Locate the cell with the specified text and output its (x, y) center coordinate. 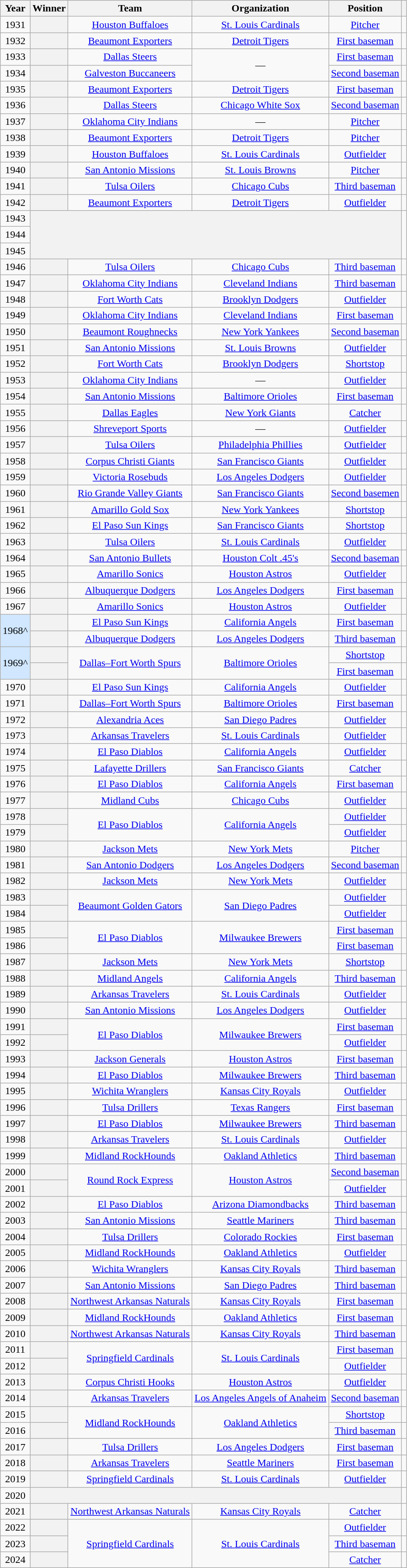
1964 (15, 558)
Winner (49, 8)
2011 (15, 1350)
1966 (15, 590)
2020 (15, 1495)
Second basemen (365, 493)
1949 (15, 315)
Philadelphia Phillies (261, 445)
2000 (15, 1172)
1951 (15, 348)
1995 (15, 1091)
1988 (15, 978)
1953 (15, 380)
Beaumont Golden Gators (130, 905)
1960 (15, 493)
Corpus Christi Hooks (130, 1382)
1954 (15, 396)
1961 (15, 510)
2001 (15, 1188)
1974 (15, 752)
1983 (15, 897)
1938 (15, 138)
Shreveport Sports (130, 428)
1945 (15, 251)
2019 (15, 1479)
1976 (15, 784)
Midland Cubs (130, 800)
Amarillo Gold Sox (130, 510)
Rio Grande Valley Giants (130, 493)
2002 (15, 1204)
2012 (15, 1366)
1985 (15, 929)
2015 (15, 1414)
1980 (15, 849)
1996 (15, 1107)
2003 (15, 1220)
1993 (15, 1059)
Position (365, 8)
Chicago White Sox (261, 105)
1999 (15, 1156)
2009 (15, 1317)
1931 (15, 25)
2022 (15, 1528)
Dallas Eagles (130, 412)
San Antonio Bullets (130, 558)
1939 (15, 154)
2014 (15, 1398)
1934 (15, 73)
1992 (15, 1043)
Year (15, 8)
1937 (15, 121)
1968^ (15, 631)
2016 (15, 1430)
Houston Colt .45's (261, 558)
2021 (15, 1512)
Alexandria Aces (130, 720)
1977 (15, 800)
1990 (15, 1011)
1967 (15, 606)
1948 (15, 299)
1998 (15, 1140)
1936 (15, 105)
1987 (15, 962)
2017 (15, 1447)
1997 (15, 1123)
1965 (15, 574)
Lafayette Drillers (130, 768)
Galveston Buccaneers (130, 73)
Organization (261, 8)
Arizona Diamondbacks (261, 1204)
1933 (15, 57)
2024 (15, 1560)
2007 (15, 1285)
2008 (15, 1301)
1941 (15, 186)
1972 (15, 720)
1978 (15, 816)
1984 (15, 913)
1970 (15, 687)
Los Angeles Angels of Anaheim (261, 1398)
Corpus Christi Giants (130, 461)
1986 (15, 946)
1971 (15, 703)
1943 (15, 219)
1950 (15, 332)
1935 (15, 89)
1946 (15, 267)
Victoria Rosebuds (130, 477)
1942 (15, 203)
1963 (15, 542)
2004 (15, 1237)
1947 (15, 283)
1944 (15, 235)
1982 (15, 881)
2005 (15, 1253)
1973 (15, 736)
1989 (15, 994)
2018 (15, 1463)
Team (130, 8)
1956 (15, 428)
Round Rock Express (130, 1180)
Colorado Rockies (261, 1237)
2013 (15, 1382)
2023 (15, 1544)
1962 (15, 526)
Jackson Generals (130, 1059)
1979 (15, 833)
1969^ (15, 663)
1952 (15, 364)
1955 (15, 412)
1940 (15, 170)
1981 (15, 865)
Texas Rangers (261, 1107)
San Antonio Dodgers (130, 865)
1958 (15, 461)
2006 (15, 1269)
1975 (15, 768)
1957 (15, 445)
Beaumont Roughnecks (130, 332)
Midland Angels (130, 978)
New York Giants (261, 412)
1994 (15, 1075)
1959 (15, 477)
2010 (15, 1334)
1991 (15, 1027)
1932 (15, 41)
